For the text-containing cell, return its midpoint in (X, Y) coordinate format. 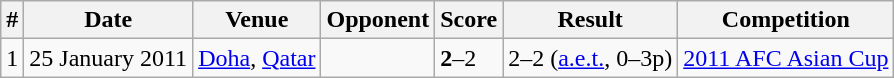
# (12, 20)
Result (590, 20)
25 January 2011 (108, 58)
2–2 (469, 58)
Score (469, 20)
Doha, Qatar (257, 58)
2–2 (a.e.t., 0–3p) (590, 58)
2011 AFC Asian Cup (786, 58)
Competition (786, 20)
Venue (257, 20)
1 (12, 58)
Date (108, 20)
Opponent (378, 20)
